Scan for the cell matching the given text and deliver its (X, Y) coordinate at center. 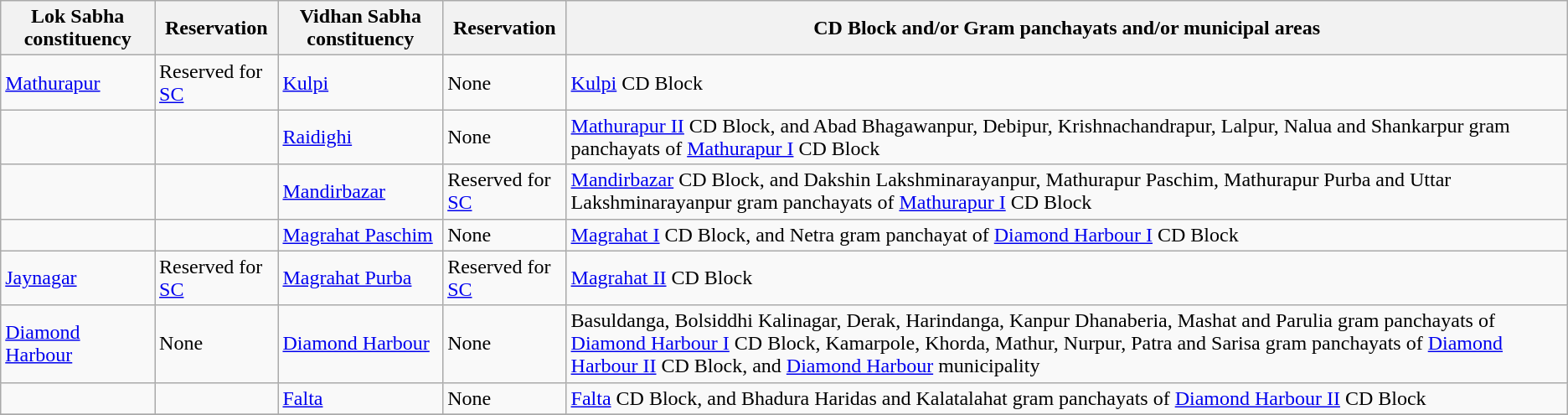
Falta (360, 398)
CD Block and/or Gram panchayats and/or municipal areas (1067, 29)
Lok Sabha constituency (78, 29)
Mathurapur II CD Block, and Abad Bhagawanpur, Debipur, Krishnachandrapur, Lalpur, Nalua and Shankarpur gram panchayats of Mathurapur I CD Block (1067, 137)
Falta CD Block, and Bhadura Haridas and Kalatalahat gram panchayats of Diamond Harbour II CD Block (1067, 398)
Magrahat II CD Block (1067, 278)
Magrahat I CD Block, and Netra gram panchayat of Diamond Harbour I CD Block (1067, 235)
Magrahat Purba (360, 278)
Mathurapur (78, 82)
Magrahat Paschim (360, 235)
Kulpi CD Block (1067, 82)
Mandirbazar (360, 191)
Kulpi (360, 82)
Raidighi (360, 137)
Vidhan Sabha constituency (360, 29)
Jaynagar (78, 278)
